Search for the cell housing the specified text and yield its (X, Y) center coordinate. 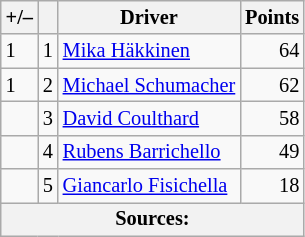
3 (48, 118)
+/– (20, 17)
18 (272, 186)
Points (272, 17)
Mika Häkkinen (149, 51)
4 (48, 152)
58 (272, 118)
Sources: (152, 219)
Rubens Barrichello (149, 152)
49 (272, 152)
David Coulthard (149, 118)
64 (272, 51)
62 (272, 85)
Driver (149, 17)
Michael Schumacher (149, 85)
Giancarlo Fisichella (149, 186)
5 (48, 186)
2 (48, 85)
